Return [x, y] of the center of cell containing provided text 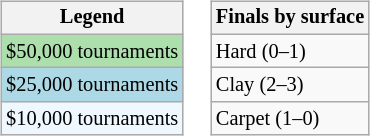
Carpet (1–0) [290, 119]
Legend [92, 18]
$10,000 tournaments [92, 119]
Hard (0–1) [290, 51]
$25,000 tournaments [92, 85]
Finals by surface [290, 18]
Clay (2–3) [290, 85]
$50,000 tournaments [92, 51]
